Find where the given text appears and provide that cell's center as [X, Y] coordinate. 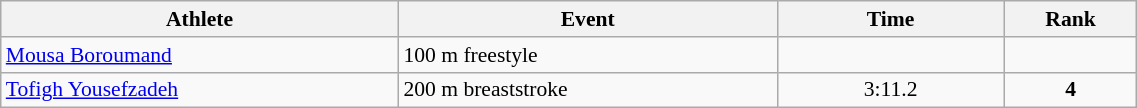
3:11.2 [890, 90]
Athlete [200, 19]
Time [890, 19]
Tofigh Yousefzadeh [200, 90]
200 m breaststroke [588, 90]
4 [1070, 90]
100 m freestyle [588, 55]
Event [588, 19]
Mousa Boroumand [200, 55]
Rank [1070, 19]
